Find where the given text appears and provide that cell's center as (x, y) coordinate. 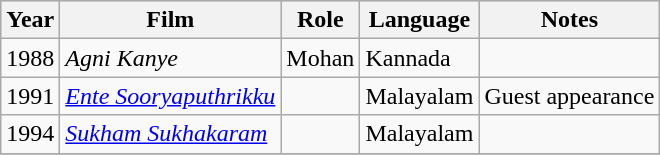
1994 (30, 134)
Sukham Sukhakaram (170, 134)
Notes (570, 20)
Role (320, 20)
Language (420, 20)
Year (30, 20)
Film (170, 20)
1991 (30, 96)
Kannada (420, 58)
Mohan (320, 58)
Ente Sooryaputhrikku (170, 96)
Guest appearance (570, 96)
Agni Kanye (170, 58)
1988 (30, 58)
